Detect which cell encompasses the target text, then output its [X, Y] center coordinate. 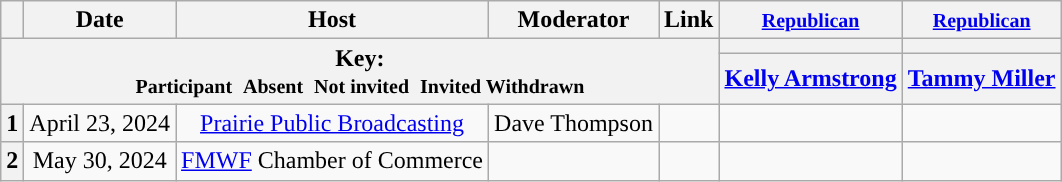
Date [100, 20]
2 [12, 161]
Key: Participant Absent Not invited Invited Withdrawn [360, 72]
April 23, 2024 [100, 123]
Link [688, 20]
FMWF Chamber of Commerce [332, 161]
May 30, 2024 [100, 161]
Host [332, 20]
1 [12, 123]
Dave Thompson [574, 123]
Tammy Miller [982, 78]
Prairie Public Broadcasting [332, 123]
Moderator [574, 20]
Kelly Armstrong [810, 78]
